Extract the [X, Y] coordinate from the center of the cell holding the provided text.  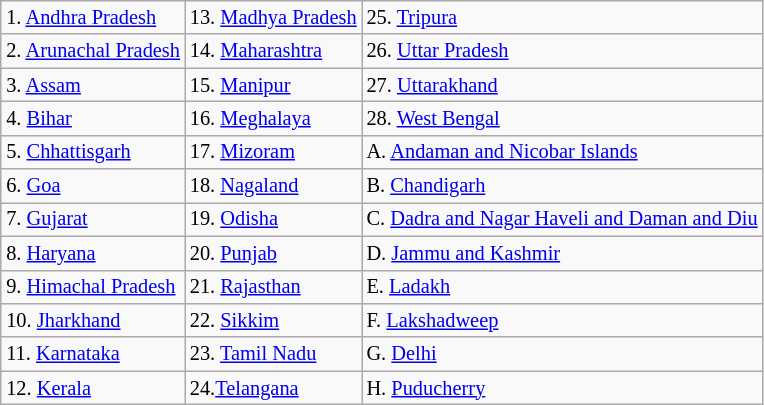
8. Haryana [93, 253]
C. Dadra and Nagar Haveli and Daman and Diu [562, 220]
F. Lakshadweep [562, 321]
14. Maharashtra [274, 51]
A. Andaman and Nicobar Islands [562, 152]
1. Andhra Pradesh [93, 18]
15. Manipur [274, 85]
7. Gujarat [93, 220]
28. West Bengal [562, 119]
20. Punjab [274, 253]
H. Puducherry [562, 388]
19. Odisha [274, 220]
D. Jammu and Kashmir [562, 253]
26. Uttar Pradesh [562, 51]
5. Chhattisgarh [93, 152]
22. Sikkim [274, 321]
27. Uttarakhand [562, 85]
11. Karnataka [93, 354]
21. Rajasthan [274, 287]
G. Delhi [562, 354]
3. Assam [93, 85]
23. Tamil Nadu [274, 354]
2. Arunachal Pradesh [93, 51]
13. Madhya Pradesh [274, 18]
16. Meghalaya [274, 119]
12. Kerala [93, 388]
B. Chandigarh [562, 186]
24.Telangana [274, 388]
6. Goa [93, 186]
18. Nagaland [274, 186]
E. Ladakh [562, 287]
9. Himachal Pradesh [93, 287]
17. Mizoram [274, 152]
4. Bihar [93, 119]
10. Jharkhand [93, 321]
25. Tripura [562, 18]
